Locate the cell with the specified text and output its [x, y] center coordinate. 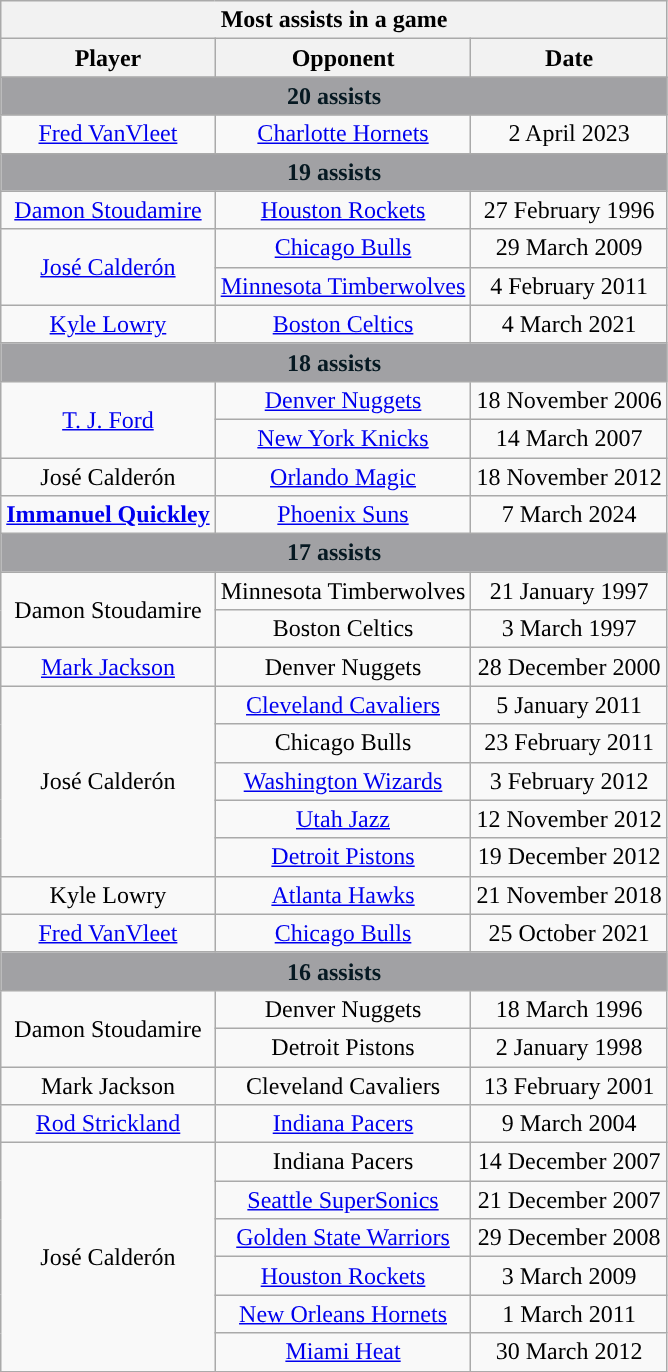
Miami Heat [343, 1352]
4 February 2011 [569, 286]
28 December 2000 [569, 667]
Phoenix Suns [343, 515]
5 January 2011 [569, 705]
16 assists [334, 971]
13 February 2001 [569, 1085]
Date [569, 58]
21 November 2018 [569, 895]
T. J. Ford [108, 419]
Seattle SuperSonics [343, 1200]
18 assists [334, 362]
21 January 1997 [569, 591]
18 November 2006 [569, 400]
Orlando Magic [343, 477]
19 assists [334, 172]
Opponent [343, 58]
New Orleans Hornets [343, 1314]
29 March 2009 [569, 248]
Charlotte Hornets [343, 134]
Utah Jazz [343, 819]
12 November 2012 [569, 819]
17 assists [334, 553]
2 January 1998 [569, 1047]
Rod Strickland [108, 1124]
7 March 2024 [569, 515]
2 April 2023 [569, 134]
18 March 1996 [569, 1009]
19 December 2012 [569, 857]
3 March 1997 [569, 629]
Washington Wizards [343, 781]
Atlanta Hawks [343, 895]
27 February 1996 [569, 210]
25 October 2021 [569, 933]
Player [108, 58]
14 December 2007 [569, 1162]
Most assists in a game [334, 20]
30 March 2012 [569, 1352]
New York Knicks [343, 438]
1 March 2011 [569, 1314]
4 March 2021 [569, 324]
3 February 2012 [569, 781]
Immanuel Quickley [108, 515]
21 December 2007 [569, 1200]
20 assists [334, 96]
29 December 2008 [569, 1238]
3 March 2009 [569, 1276]
9 March 2004 [569, 1124]
18 November 2012 [569, 477]
14 March 2007 [569, 438]
Golden State Warriors [343, 1238]
23 February 2011 [569, 743]
